From the cell containing the given text, extract its center point as [X, Y] coordinate. 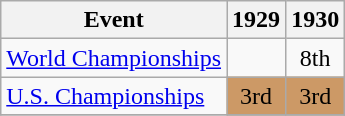
1929 [256, 20]
U.S. Championships [114, 96]
8th [316, 58]
1930 [316, 20]
World Championships [114, 58]
Event [114, 20]
